Scan for the cell matching the given text and deliver its (X, Y) coordinate at center. 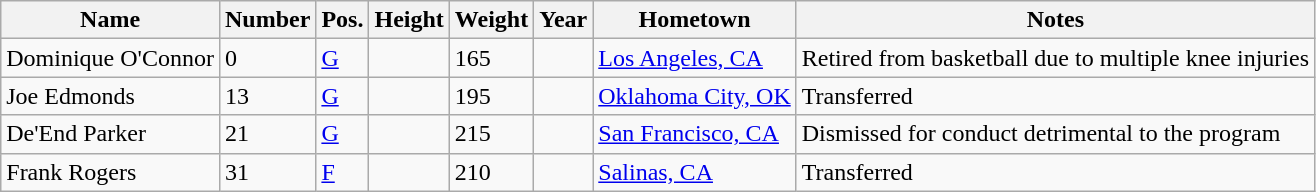
San Francisco, CA (694, 134)
Joe Edmonds (110, 96)
Name (110, 20)
165 (491, 58)
195 (491, 96)
Height (409, 20)
Oklahoma City, OK (694, 96)
Retired from basketball due to multiple knee injuries (1055, 58)
Notes (1055, 20)
Year (564, 20)
210 (491, 172)
Frank Rogers (110, 172)
Salinas, CA (694, 172)
Los Angeles, CA (694, 58)
Pos. (342, 20)
13 (267, 96)
Dominique O'Connor (110, 58)
Number (267, 20)
215 (491, 134)
Weight (491, 20)
Hometown (694, 20)
Dismissed for conduct detrimental to the program (1055, 134)
21 (267, 134)
0 (267, 58)
De'End Parker (110, 134)
31 (267, 172)
F (342, 172)
